From the cell containing the given text, extract its center point as [x, y] coordinate. 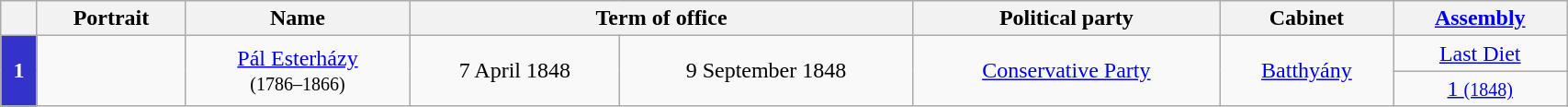
Term of office [661, 18]
9 September 1848 [766, 71]
7 April 1848 [514, 71]
Pál Esterházy(1786–1866) [298, 71]
Conservative Party [1066, 71]
Portrait [110, 18]
Cabinet [1306, 18]
1 (1848) [1481, 89]
Political party [1066, 18]
Last Diet [1481, 53]
Assembly [1481, 18]
Name [298, 18]
1 [19, 71]
Batthyány [1306, 71]
